From the cell containing the given text, extract its center point as [X, Y] coordinate. 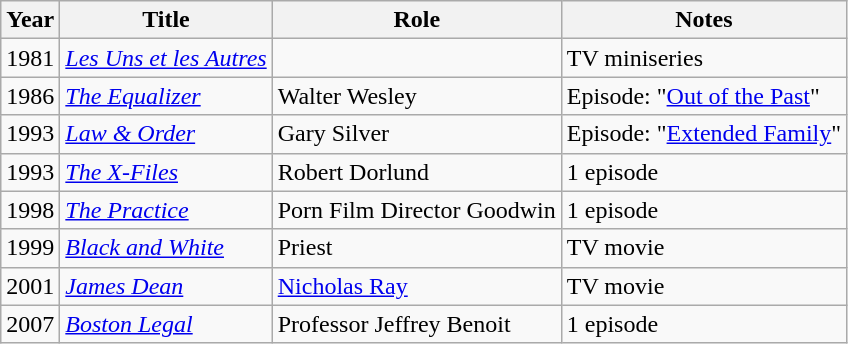
Black and White [166, 248]
Role [416, 20]
Notes [704, 20]
2001 [30, 286]
Priest [416, 248]
The X-Files [166, 172]
Robert Dorlund [416, 172]
Porn Film Director Goodwin [416, 210]
Nicholas Ray [416, 286]
TV miniseries [704, 58]
Walter Wesley [416, 96]
1981 [30, 58]
Episode: "Extended Family" [704, 134]
Year [30, 20]
2007 [30, 324]
1999 [30, 248]
The Practice [166, 210]
Professor Jeffrey Benoit [416, 324]
Title [166, 20]
1998 [30, 210]
The Equalizer [166, 96]
James Dean [166, 286]
Episode: "Out of the Past" [704, 96]
Gary Silver [416, 134]
Law & Order [166, 134]
Boston Legal [166, 324]
1986 [30, 96]
Les Uns et les Autres [166, 58]
